For the text-containing cell, return its midpoint in (X, Y) coordinate format. 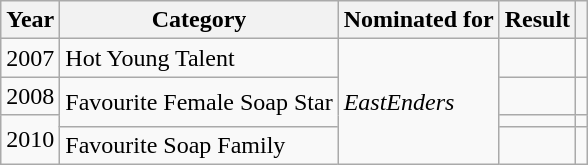
Nominated for (418, 20)
2008 (30, 96)
2007 (30, 58)
Favourite Soap Family (199, 145)
Category (199, 20)
Result (537, 20)
Hot Young Talent (199, 58)
2010 (30, 140)
Year (30, 20)
Favourite Female Soap Star (199, 102)
EastEnders (418, 102)
